From the cell containing the given text, extract its center point as [X, Y] coordinate. 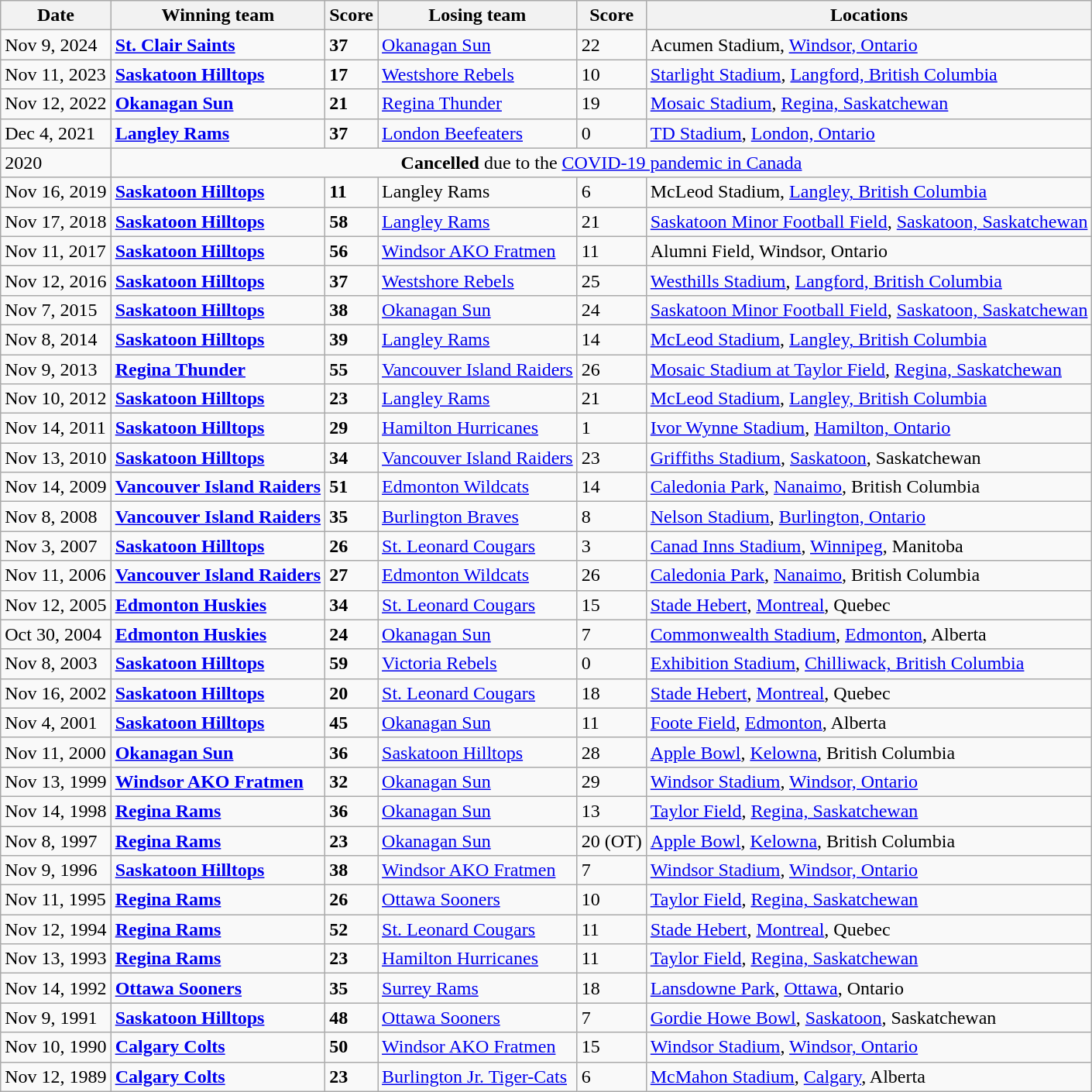
50 [352, 1047]
McMahon Stadium, Calgary, Alberta [869, 1077]
Ivor Wynne Stadium, Hamilton, Ontario [869, 428]
58 [352, 221]
Nov 9, 1996 [56, 871]
Nov 8, 1997 [56, 840]
Mosaic Stadium, Regina, Saskatchewan [869, 104]
Exhibition Stadium, Chilliwack, British Columbia [869, 664]
Nov 11, 2017 [56, 251]
22 [612, 45]
Nov 4, 2001 [56, 723]
Starlight Stadium, Langford, British Columbia [869, 74]
Nov 12, 2016 [56, 280]
2020 [56, 163]
Nov 10, 1990 [56, 1047]
Burlington Braves [478, 517]
20 (OT) [612, 840]
32 [352, 781]
Nov 12, 1994 [56, 929]
Mosaic Stadium at Taylor Field, Regina, Saskatchewan [869, 369]
Nov 9, 2013 [56, 369]
Canad Inns Stadium, Winnipeg, Manitoba [869, 546]
Nov 17, 2018 [56, 221]
45 [352, 723]
Nov 16, 2002 [56, 693]
28 [612, 752]
Nov 11, 2006 [56, 575]
London Beefeaters [478, 133]
TD Stadium, London, Ontario [869, 133]
1 [612, 428]
51 [352, 487]
39 [352, 339]
Lansdowne Park, Ottawa, Ontario [869, 988]
Nov 16, 2019 [56, 192]
Date [56, 15]
Burlington Jr. Tiger-Cats [478, 1077]
55 [352, 369]
59 [352, 664]
Nov 13, 1993 [56, 959]
Westhills Stadium, Langford, British Columbia [869, 280]
52 [352, 929]
Nov 9, 1991 [56, 1018]
Nov 14, 1998 [56, 811]
Winning team [218, 15]
Acumen Stadium, Windsor, Ontario [869, 45]
Nov 14, 2011 [56, 428]
Victoria Rebels [478, 664]
Nov 8, 2008 [56, 517]
Nov 3, 2007 [56, 546]
56 [352, 251]
48 [352, 1018]
Dec 4, 2021 [56, 133]
Nov 8, 2003 [56, 664]
Nov 12, 1989 [56, 1077]
27 [352, 575]
Nov 8, 2014 [56, 339]
Commonwealth Stadium, Edmonton, Alberta [869, 634]
Nov 11, 1995 [56, 900]
20 [352, 693]
Nov 12, 2022 [56, 104]
Locations [869, 15]
Griffiths Stadium, Saskatoon, Saskatchewan [869, 458]
Gordie Howe Bowl, Saskatoon, Saskatchewan [869, 1018]
Foote Field, Edmonton, Alberta [869, 723]
Cancelled due to the COVID-19 pandemic in Canada [601, 163]
Nov 11, 2023 [56, 74]
Nov 10, 2012 [56, 399]
St. Clair Saints [218, 45]
13 [612, 811]
Nov 12, 2005 [56, 605]
Nov 7, 2015 [56, 310]
Nelson Stadium, Burlington, Ontario [869, 517]
Losing team [478, 15]
Nov 11, 2000 [56, 752]
Nov 14, 1992 [56, 988]
8 [612, 517]
17 [352, 74]
Nov 13, 1999 [56, 781]
Alumni Field, Windsor, Ontario [869, 251]
Nov 13, 2010 [56, 458]
25 [612, 280]
19 [612, 104]
Nov 9, 2024 [56, 45]
Nov 14, 2009 [56, 487]
3 [612, 546]
Surrey Rams [478, 988]
Oct 30, 2004 [56, 634]
